Pinpoint the cell where the given text exists, returning its (X, Y) midpoint coordinate. 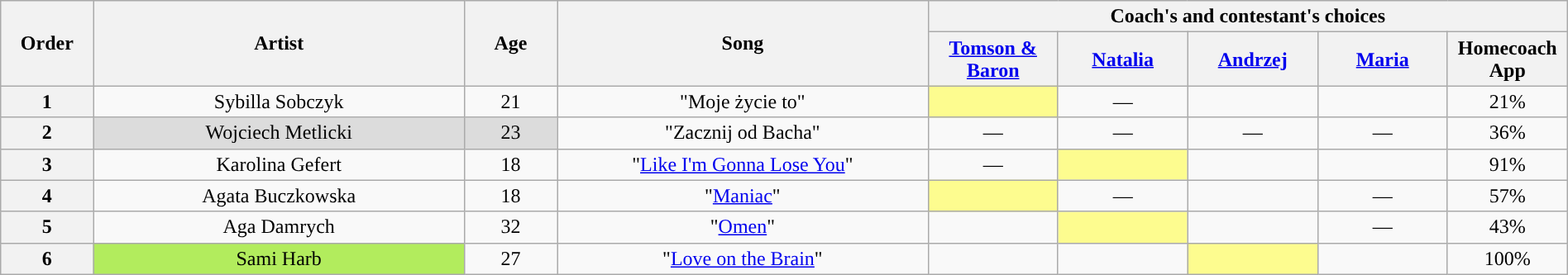
Andrzej (1252, 59)
27 (510, 258)
Coach's and contestant's choices (1247, 17)
Karolina Gefert (280, 164)
"Omen" (743, 227)
Homecoach App (1507, 59)
"Zacznij od Bacha" (743, 133)
Maria (1383, 59)
32 (510, 227)
100% (1507, 258)
Agata Buczkowska (280, 196)
"Like I'm Gonna Lose You" (743, 164)
Song (743, 43)
"Love on the Brain" (743, 258)
Sybilla Sobczyk (280, 102)
Aga Damrych (280, 227)
Age (510, 43)
3 (47, 164)
6 (47, 258)
91% (1507, 164)
36% (1507, 133)
"Moje życie to" (743, 102)
43% (1507, 227)
Order (47, 43)
Wojciech Metlicki (280, 133)
23 (510, 133)
"Maniac" (743, 196)
5 (47, 227)
Artist (280, 43)
2 (47, 133)
Sami Harb (280, 258)
21 (510, 102)
57% (1507, 196)
21% (1507, 102)
1 (47, 102)
Tomson & Baron (992, 59)
4 (47, 196)
Natalia (1123, 59)
